Return [X, Y] of the center of cell containing provided text 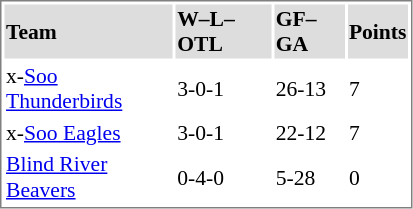
Points [378, 31]
x-Soo Eagles [88, 132]
5-28 [309, 177]
Blind River Beavers [88, 177]
0-4-0 [224, 177]
x-Soo Thunderbirds [88, 89]
GF–GA [309, 31]
26-13 [309, 89]
Team [88, 31]
W–L–OTL [224, 31]
0 [378, 177]
22-12 [309, 132]
